Return the (X, Y) coordinate for the center point of the cell that contains the specified text.  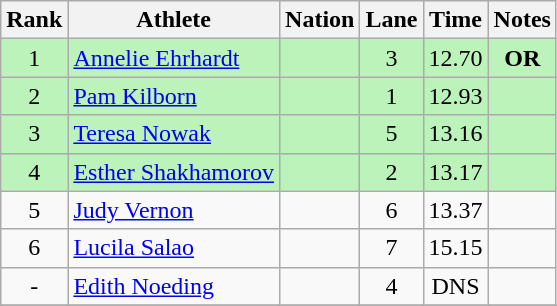
Athlete (174, 20)
Nation (320, 20)
Notes (522, 20)
Pam Kilborn (174, 96)
13.17 (456, 172)
Lane (392, 20)
Judy Vernon (174, 210)
12.93 (456, 96)
7 (392, 248)
Time (456, 20)
Esther Shakhamorov (174, 172)
DNS (456, 286)
Rank (34, 20)
OR (522, 58)
Edith Noeding (174, 286)
13.16 (456, 134)
12.70 (456, 58)
15.15 (456, 248)
Lucila Salao (174, 248)
Annelie Ehrhardt (174, 58)
Teresa Nowak (174, 134)
- (34, 286)
13.37 (456, 210)
